Pinpoint the cell where the given text exists, returning its [x, y] midpoint coordinate. 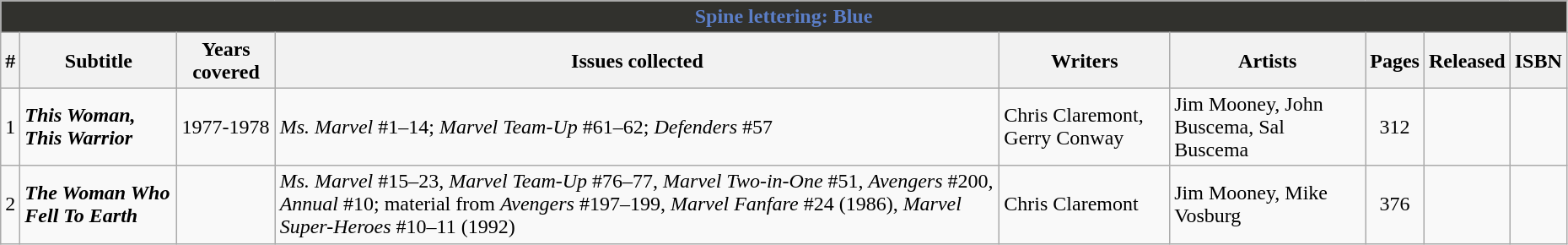
ISBN [1538, 61]
312 [1395, 127]
Writers [1085, 61]
1 [10, 127]
Chris Claremont [1085, 204]
Artists [1268, 61]
Issues collected [638, 61]
Jim Mooney, Mike Vosburg [1268, 204]
376 [1395, 204]
Subtitle [99, 61]
Jim Mooney, John Buscema, Sal Buscema [1268, 127]
2 [10, 204]
1977-1978 [226, 127]
Spine lettering: Blue [784, 17]
This Woman, This Warrior [99, 127]
The Woman Who Fell To Earth [99, 204]
Released [1467, 61]
Pages [1395, 61]
Years covered [226, 61]
# [10, 61]
Chris Claremont, Gerry Conway [1085, 127]
Ms. Marvel #1–14; Marvel Team-Up #61–62; Defenders #57 [638, 127]
